Determine the [x, y] coordinate at the center of the cell enclosing the given text.  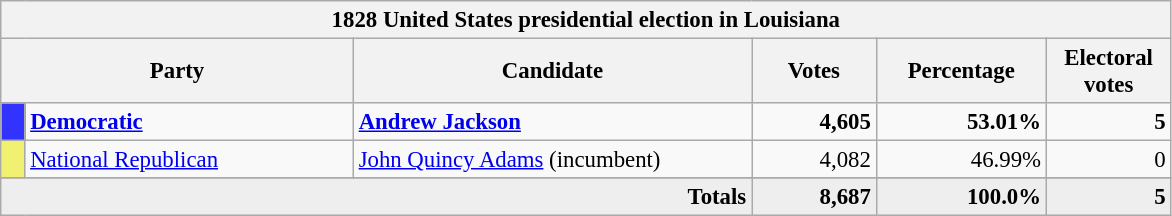
John Quincy Adams (incumbent) [552, 160]
4,082 [814, 160]
Andrew Jackson [552, 122]
Party [178, 72]
4,605 [814, 122]
Candidate [552, 72]
53.01% [961, 122]
1828 United States presidential election in Louisiana [586, 20]
National Republican [189, 160]
8,687 [814, 197]
0 [1108, 160]
100.0% [961, 197]
Electoral votes [1108, 72]
Percentage [961, 72]
Votes [814, 72]
Totals [376, 197]
46.99% [961, 160]
Democratic [189, 122]
